Search for the cell housing the specified text and yield its [x, y] center coordinate. 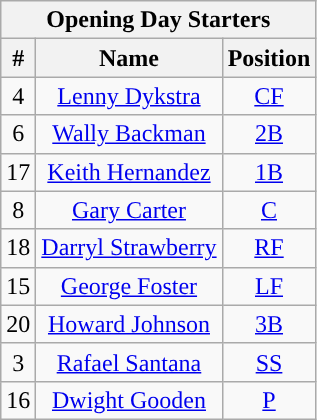
Darryl Strawberry [129, 248]
Howard Johnson [129, 324]
Opening Day Starters [158, 20]
Position [269, 58]
6 [18, 134]
Rafael Santana [129, 362]
Keith Hernandez [129, 172]
8 [18, 210]
4 [18, 96]
RF [269, 248]
16 [18, 400]
20 [18, 324]
CF [269, 96]
18 [18, 248]
15 [18, 286]
# [18, 58]
LF [269, 286]
Gary Carter [129, 210]
3B [269, 324]
Dwight Gooden [129, 400]
Name [129, 58]
SS [269, 362]
Lenny Dykstra [129, 96]
2B [269, 134]
George Foster [129, 286]
3 [18, 362]
P [269, 400]
Wally Backman [129, 134]
17 [18, 172]
1B [269, 172]
C [269, 210]
